Return [x, y] of the center of cell containing provided text 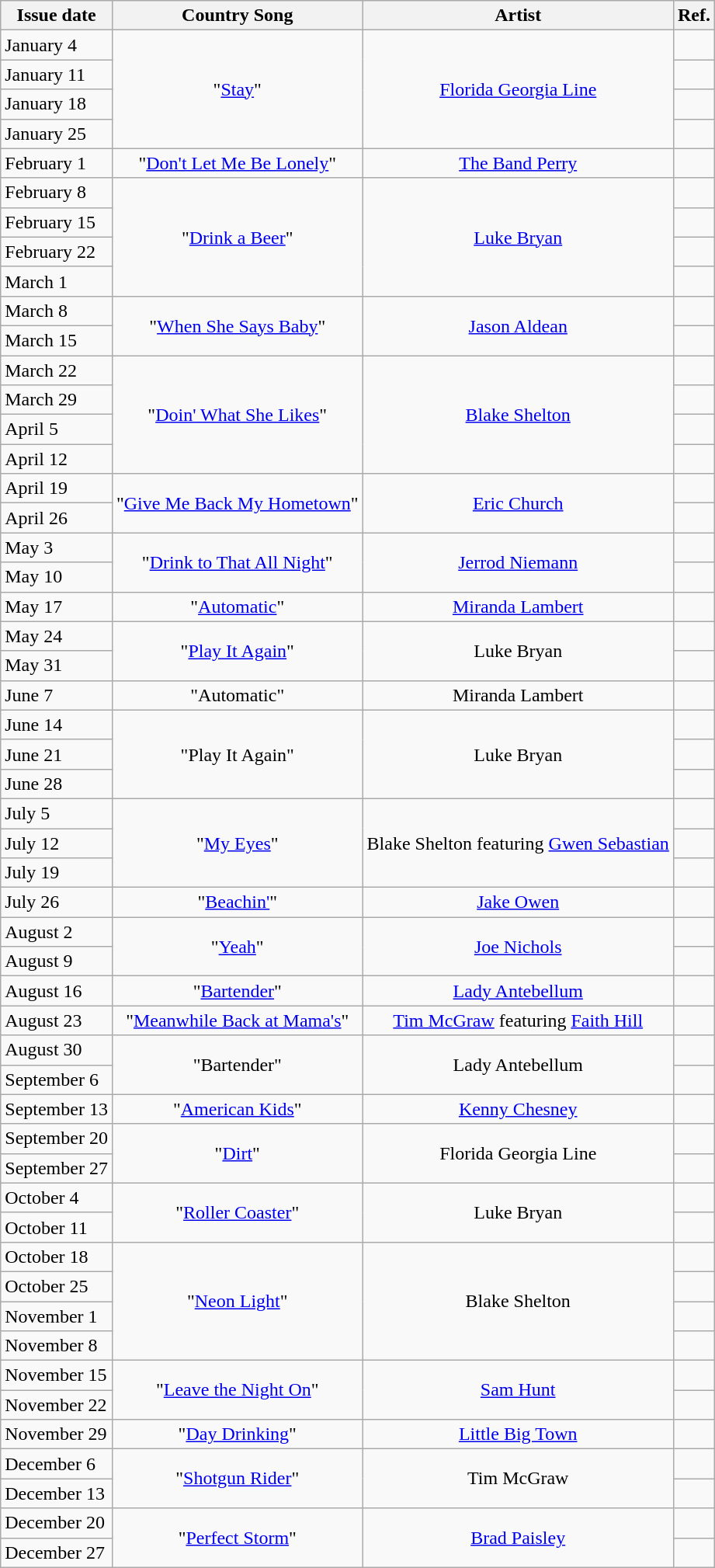
January 4 [57, 45]
August 2 [57, 932]
October 11 [57, 1227]
"Neon Light" [238, 1301]
"Meanwhile Back at Mama's" [238, 1020]
December 27 [57, 1552]
"Day Drinking" [238, 1434]
"Don't Let Me Be Lonely" [238, 163]
Tim McGraw [518, 1479]
"Dirt" [238, 1153]
November 22 [57, 1405]
"American Kids" [238, 1109]
Ref. [694, 16]
April 19 [57, 488]
Joe Nichols [518, 947]
Issue date [57, 16]
"Doin' What She Likes" [238, 415]
December 20 [57, 1523]
"Beachin'" [238, 902]
February 15 [57, 222]
February 8 [57, 193]
January 11 [57, 75]
July 5 [57, 813]
Artist [518, 16]
Kenny Chesney [518, 1109]
September 6 [57, 1080]
August 16 [57, 991]
November 29 [57, 1434]
"My Eyes" [238, 843]
May 10 [57, 577]
"When She Says Baby" [238, 325]
December 13 [57, 1493]
"Give Me Back My Hometown" [238, 503]
Jason Aldean [518, 325]
August 23 [57, 1020]
September 20 [57, 1139]
"Leave the Night On" [238, 1390]
Little Big Town [518, 1434]
August 30 [57, 1050]
Jake Owen [518, 902]
June 14 [57, 725]
April 26 [57, 518]
October 25 [57, 1286]
April 12 [57, 459]
"Roller Coaster" [238, 1212]
Country Song [238, 16]
January 18 [57, 104]
Eric Church [518, 503]
May 24 [57, 636]
"Yeah" [238, 947]
July 19 [57, 873]
Brad Paisley [518, 1538]
March 22 [57, 370]
January 25 [57, 134]
July 12 [57, 843]
"Drink to That All Night" [238, 562]
Tim McGraw featuring Faith Hill [518, 1020]
May 31 [57, 666]
May 3 [57, 548]
October 4 [57, 1198]
March 15 [57, 340]
"Perfect Storm" [238, 1538]
September 13 [57, 1109]
April 5 [57, 429]
Jerrod Niemann [518, 562]
The Band Perry [518, 163]
August 9 [57, 961]
February 1 [57, 163]
November 15 [57, 1375]
March 29 [57, 400]
September 27 [57, 1168]
Sam Hunt [518, 1390]
Blake Shelton featuring Gwen Sebastian [518, 843]
June 28 [57, 784]
"Shotgun Rider" [238, 1479]
"Drink a Beer" [238, 237]
June 7 [57, 695]
March 1 [57, 281]
December 6 [57, 1464]
May 17 [57, 607]
June 21 [57, 754]
July 26 [57, 902]
March 8 [57, 311]
November 8 [57, 1346]
"Stay" [238, 89]
November 1 [57, 1316]
February 22 [57, 252]
October 18 [57, 1257]
